Locate the cell with the specified text and output its (x, y) center coordinate. 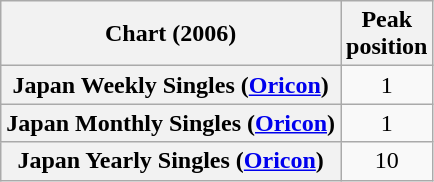
Peakposition (387, 34)
10 (387, 161)
Japan Monthly Singles (Oricon) (171, 123)
Japan Yearly Singles (Oricon) (171, 161)
Japan Weekly Singles (Oricon) (171, 85)
Chart (2006) (171, 34)
